Capture the cell that displays the provided text and extract its (x, y) central coordinate. 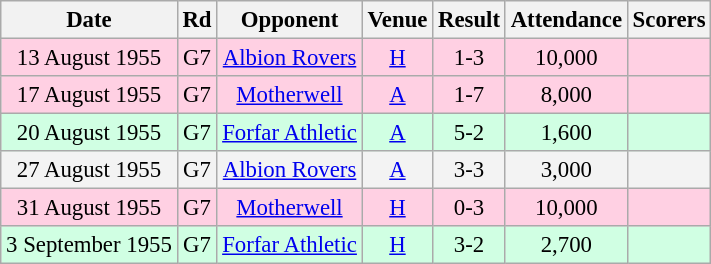
3-3 (470, 170)
Date (89, 20)
0-3 (470, 208)
2,700 (566, 245)
1-3 (470, 58)
Scorers (669, 20)
3-2 (470, 245)
Attendance (566, 20)
1,600 (566, 133)
Result (470, 20)
27 August 1955 (89, 170)
3 September 1955 (89, 245)
31 August 1955 (89, 208)
8,000 (566, 95)
13 August 1955 (89, 58)
1-7 (470, 95)
17 August 1955 (89, 95)
Venue (398, 20)
Opponent (290, 20)
5-2 (470, 133)
20 August 1955 (89, 133)
3,000 (566, 170)
Rd (197, 20)
